Identify which cell holds the provided text, then report its [X, Y] central coordinate. 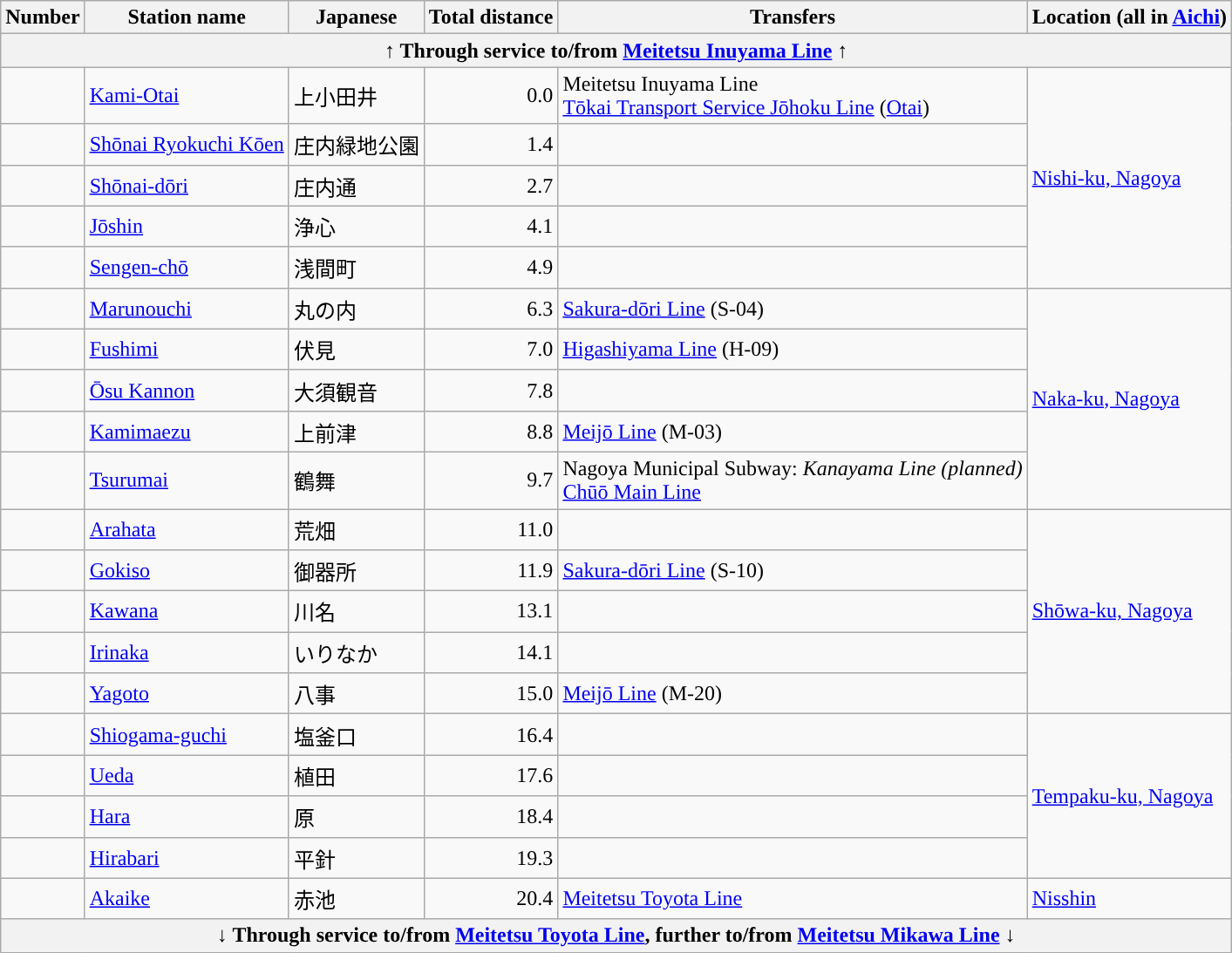
Yagoto [187, 694]
八事 [356, 694]
13.1 [491, 612]
Gokiso [187, 570]
赤池 [356, 898]
7.0 [491, 349]
Location (all in Aichi) [1129, 17]
Ueda [187, 776]
Sakura-dōri Line (S-04) [793, 309]
1.4 [491, 145]
19.3 [491, 858]
11.9 [491, 570]
上前津 [356, 431]
0.0 [491, 96]
Hara [187, 816]
Tsurumai [187, 480]
浄心 [356, 227]
9.7 [491, 480]
8.8 [491, 431]
Nishi-ku, Nagoya [1129, 178]
鶴舞 [356, 480]
植田 [356, 776]
4.9 [491, 267]
2.7 [491, 185]
庄内通 [356, 185]
Shōnai Ryokuchi Kōen [187, 145]
丸の内 [356, 309]
4.1 [491, 227]
14.1 [491, 652]
17.6 [491, 776]
Meijō Line (M-03) [793, 431]
15.0 [491, 694]
Japanese [356, 17]
川名 [356, 612]
Ōsu Kannon [187, 391]
Nisshin [1129, 898]
塩釜口 [356, 734]
11.0 [491, 530]
7.8 [491, 391]
Tempaku-ku, Nagoya [1129, 796]
Shiogama-guchi [187, 734]
Total distance [491, 17]
↓ Through service to/from Meitetsu Toyota Line, further to/from Meitetsu Mikawa Line ↓ [616, 936]
Arahata [187, 530]
Meijō Line (M-20) [793, 694]
Naka-ku, Nagoya [1129, 398]
Jōshin [187, 227]
6.3 [491, 309]
18.4 [491, 816]
20.4 [491, 898]
上小田井 [356, 96]
Shōwa-ku, Nagoya [1129, 612]
Transfers [793, 17]
Sengen-chō [187, 267]
Station name [187, 17]
大須観音 [356, 391]
Irinaka [187, 652]
↑ Through service to/from Meitetsu Inuyama Line ↑ [616, 51]
Sakura-dōri Line (S-10) [793, 570]
16.4 [491, 734]
平針 [356, 858]
Kawana [187, 612]
Meitetsu Inuyama LineTōkai Transport Service Jōhoku Line (Otai) [793, 96]
浅間町 [356, 267]
Shōnai-dōri [187, 185]
Kamimaezu [187, 431]
Meitetsu Toyota Line [793, 898]
御器所 [356, 570]
原 [356, 816]
Nagoya Municipal Subway: Kanayama Line (planned) Chūō Main Line [793, 480]
Number [43, 17]
Higashiyama Line (H-09) [793, 349]
Akaike [187, 898]
いりなか [356, 652]
伏見 [356, 349]
庄内緑地公園 [356, 145]
Kami-Otai [187, 96]
Marunouchi [187, 309]
Hirabari [187, 858]
Fushimi [187, 349]
荒畑 [356, 530]
